Return (X, Y) of the center of cell containing provided text 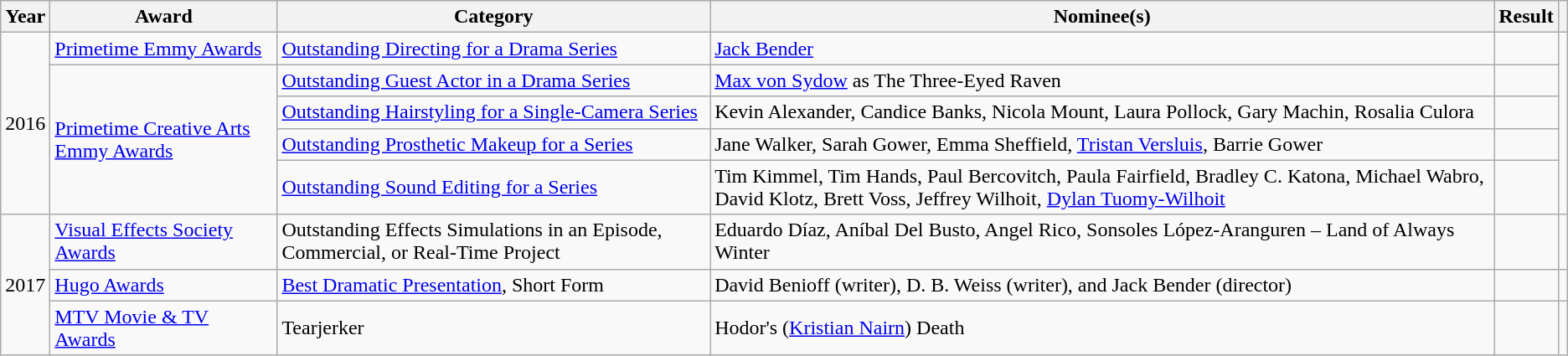
Outstanding Prosthetic Makeup for a Series (494, 144)
Primetime Creative Arts Emmy Awards (164, 139)
Jane Walker, Sarah Gower, Emma Sheffield, Tristan Versluis, Barrie Gower (1102, 144)
Year (25, 17)
Outstanding Directing for a Drama Series (494, 49)
Category (494, 17)
Outstanding Guest Actor in a Drama Series (494, 80)
Result (1526, 17)
Outstanding Effects Simulations in an Episode, Commercial, or Real-Time Project (494, 241)
Best Dramatic Presentation, Short Form (494, 285)
Nominee(s) (1102, 17)
Tearjerker (494, 328)
2017 (25, 285)
Outstanding Sound Editing for a Series (494, 188)
Max von Sydow as The Three-Eyed Raven (1102, 80)
MTV Movie & TV Awards (164, 328)
Visual Effects Society Awards (164, 241)
Hodor's (Kristian Nairn) Death (1102, 328)
Kevin Alexander, Candice Banks, Nicola Mount, Laura Pollock, Gary Machin, Rosalia Culora (1102, 112)
David Benioff (writer), D. B. Weiss (writer), and Jack Bender (director) (1102, 285)
Jack Bender (1102, 49)
Primetime Emmy Awards (164, 49)
Outstanding Hairstyling for a Single-Camera Series (494, 112)
Award (164, 17)
Eduardo Díaz, Aníbal Del Busto, Angel Rico, Sonsoles López-Aranguren – Land of Always Winter (1102, 241)
Hugo Awards (164, 285)
2016 (25, 124)
